Determine the [x, y] coordinate at the center of the cell enclosing the given text.  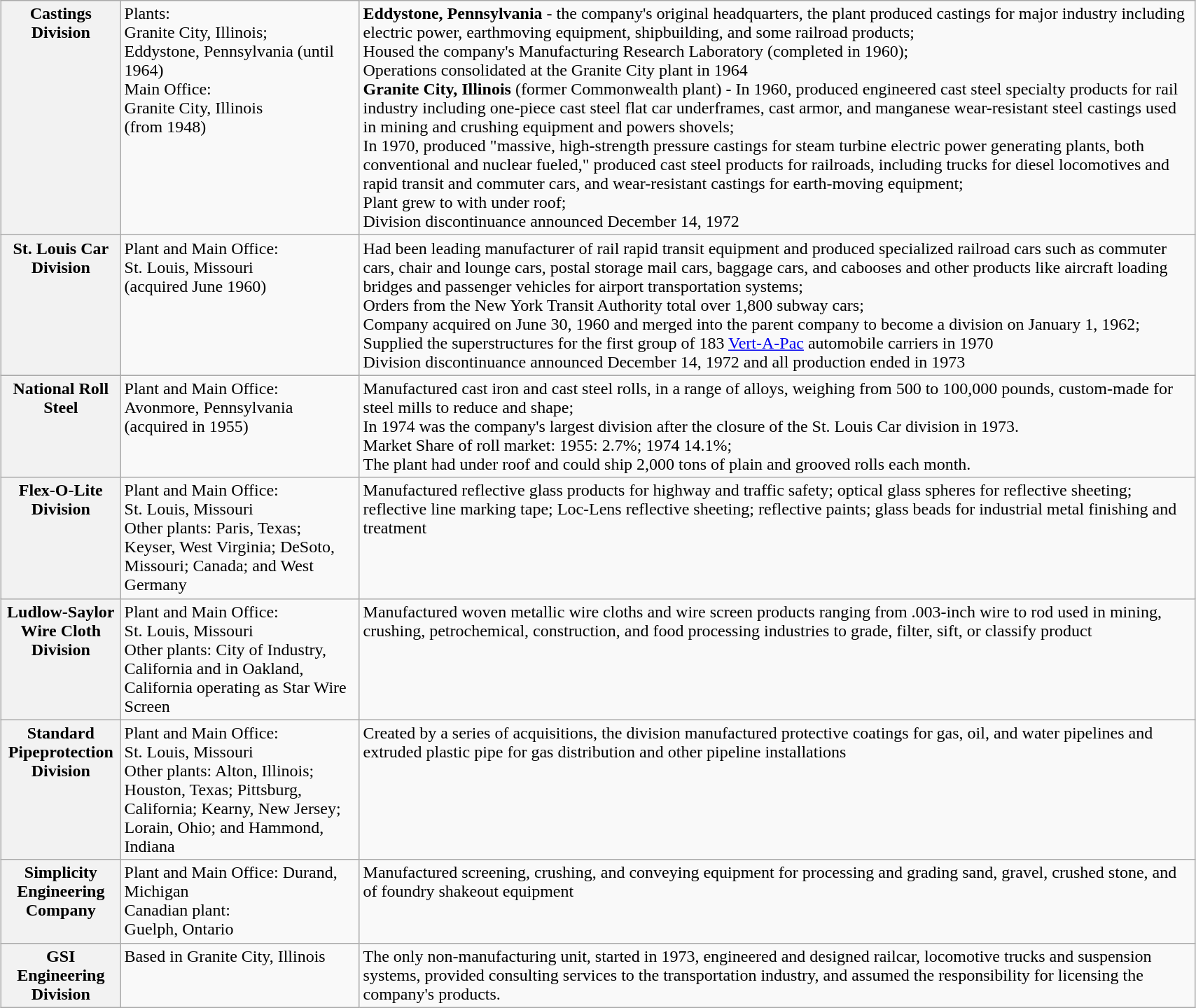
Ludlow-Saylor Wire Cloth Division [61, 659]
St. Louis Car Division [61, 305]
Plant and Main Office: Durand, MichiganCanadian plant:Guelph, Ontario [239, 902]
Plant and Main Office: Avonmore, Pennsylvania (acquired in 1955) [239, 426]
Manufactured screening, crushing, and conveying equipment for processing and grading sand, gravel, crushed stone, and of foundry shakeout equipment [777, 902]
Plant and Main Office: St. Louis, Missouri Other plants: Paris, Texas; Keyser, West Virginia; DeSoto, Missouri; Canada; and West Germany [239, 538]
Standard Pipeprotection Division [61, 790]
Plants:Granite City, Illinois;Eddystone, Pennsylvania (until 1964)Main Office: Granite City, Illinois(from 1948) [239, 118]
Based in Granite City, Illinois [239, 975]
Plant and Main Office:St. Louis, Missouri(acquired June 1960) [239, 305]
Castings Division [61, 118]
Flex-O-Lite Division [61, 538]
Simplicity Engineering Company [61, 902]
National Roll Steel [61, 426]
Plant and Main Office:St. Louis, Missouri Other plants: City of Industry, California and in Oakland, California operating as Star Wire Screen [239, 659]
GSI Engineering Division [61, 975]
